Determine the (x, y) coordinate at the center of the cell enclosing the given text.  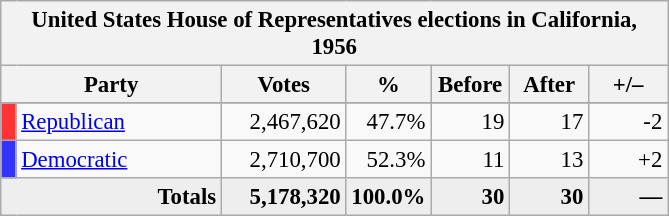
Votes (284, 85)
Democratic (119, 160)
5,178,320 (284, 197)
United States House of Representatives elections in California, 1956 (334, 34)
13 (550, 160)
Party (112, 85)
+/– (628, 85)
11 (470, 160)
After (550, 85)
100.0% (388, 197)
+2 (628, 160)
17 (550, 122)
Before (470, 85)
Totals (112, 197)
2,467,620 (284, 122)
19 (470, 122)
2,710,700 (284, 160)
47.7% (388, 122)
-2 (628, 122)
— (628, 197)
52.3% (388, 160)
Republican (119, 122)
% (388, 85)
